Provide the (X, Y) coordinate of the cell's center where the given text is located.  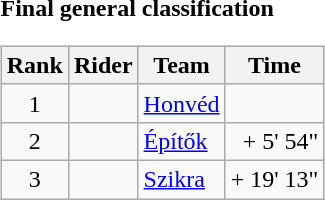
+ 19' 13" (274, 179)
Time (274, 65)
Építők (182, 141)
Team (182, 65)
Rider (103, 65)
3 (34, 179)
Honvéd (182, 103)
+ 5' 54" (274, 141)
2 (34, 141)
1 (34, 103)
Szikra (182, 179)
Rank (34, 65)
